Extract the [X, Y] coordinate from the center of the cell holding the provided text.  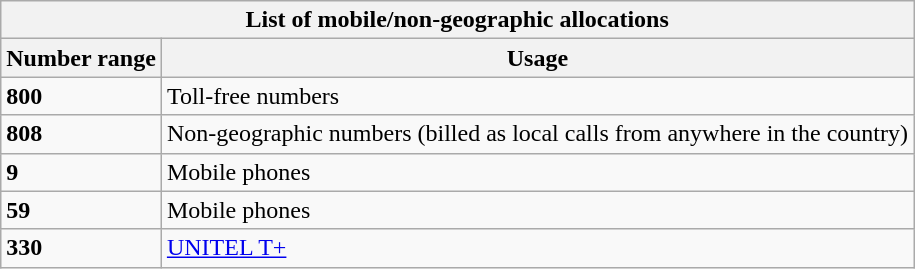
Usage [537, 58]
59 [82, 210]
Toll-free numbers [537, 96]
808 [82, 134]
Number range [82, 58]
Non-geographic numbers (billed as local calls from anywhere in the country) [537, 134]
List of mobile/non-geographic allocations [458, 20]
330 [82, 248]
9 [82, 172]
800 [82, 96]
UNITEL T+ [537, 248]
